Capture the cell that displays the provided text and extract its (X, Y) central coordinate. 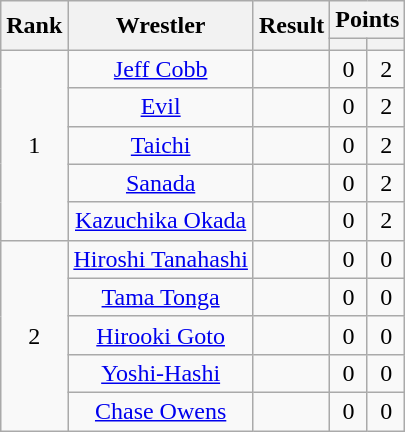
Jeff Cobb (161, 69)
Hiroshi Tanahashi (161, 259)
Evil (161, 107)
Rank (34, 26)
Points (368, 20)
Result (291, 26)
Sanada (161, 183)
Taichi (161, 145)
Tama Tonga (161, 297)
Kazuchika Okada (161, 221)
1 (34, 145)
Yoshi-Hashi (161, 373)
Chase Owens (161, 411)
Hirooki Goto (161, 335)
Wrestler (161, 26)
